Capture the cell that displays the provided text and extract its [X, Y] central coordinate. 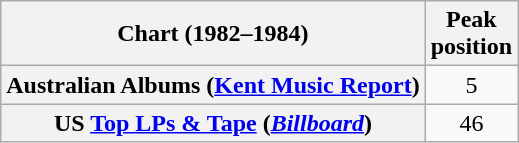
46 [471, 123]
US Top LPs & Tape (Billboard) [213, 123]
Peakposition [471, 34]
Australian Albums (Kent Music Report) [213, 85]
5 [471, 85]
Chart (1982–1984) [213, 34]
